Detect which cell encompasses the target text, then output its [x, y] center coordinate. 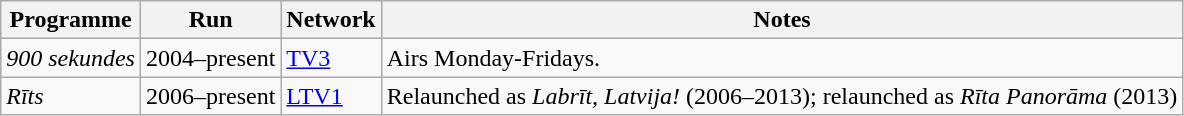
Notes [782, 20]
Rīts [71, 96]
900 sekundes [71, 58]
Airs Monday-Fridays. [782, 58]
Relaunched as Labrīt, Latvija! (2006–2013); relaunched as Rīta Panorāma (2013) [782, 96]
Network [331, 20]
TV3 [331, 58]
2004–present [210, 58]
2006–present [210, 96]
LTV1 [331, 96]
Run [210, 20]
Programme [71, 20]
